Find where the given text appears and provide that cell's center as (X, Y) coordinate. 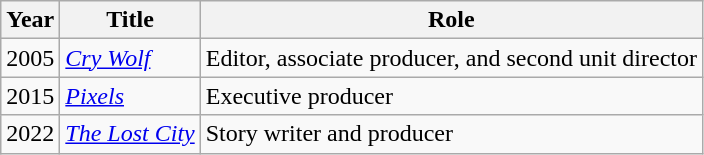
Role (451, 20)
Title (130, 20)
Executive producer (451, 96)
2022 (30, 134)
2015 (30, 96)
2005 (30, 58)
Cry Wolf (130, 58)
The Lost City (130, 134)
Editor, associate producer, and second unit director (451, 58)
Story writer and producer (451, 134)
Year (30, 20)
Pixels (130, 96)
